Find where the given text appears and provide that cell's center as (x, y) coordinate. 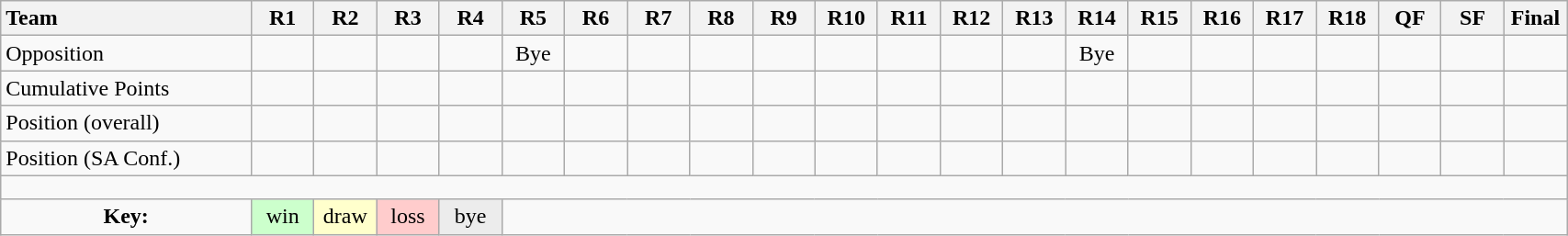
QF (1410, 18)
R8 (721, 18)
Position (overall) (127, 123)
R10 (846, 18)
R16 (1222, 18)
loss (408, 217)
R14 (1097, 18)
R12 (972, 18)
Cumulative Points (127, 88)
R7 (659, 18)
R1 (283, 18)
Team (127, 18)
bye (470, 217)
R3 (408, 18)
R6 (595, 18)
R4 (470, 18)
R2 (345, 18)
Final (1535, 18)
draw (345, 217)
R13 (1034, 18)
R9 (784, 18)
SF (1472, 18)
Opposition (127, 53)
R5 (533, 18)
win (283, 217)
Position (SA Conf.) (127, 158)
Key: (127, 217)
R18 (1348, 18)
R17 (1284, 18)
R15 (1159, 18)
R11 (908, 18)
